Identify which cell holds the provided text, then report its [x, y] central coordinate. 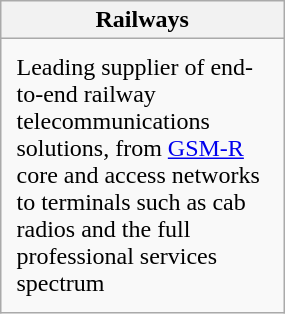
Railways [142, 20]
